Find where the given text appears and provide that cell's center as (x, y) coordinate. 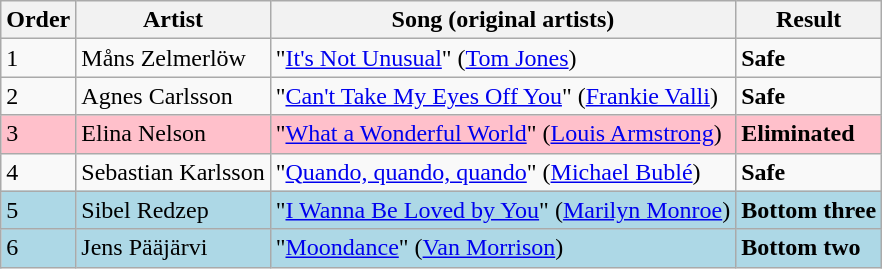
Bottom two (809, 248)
1 (38, 58)
Result (809, 20)
6 (38, 248)
"Quando, quando, quando" (Michael Bublé) (503, 172)
4 (38, 172)
"Moondance" (Van Morrison) (503, 248)
"What a Wonderful World" (Louis Armstrong) (503, 134)
Order (38, 20)
Sibel Redzep (173, 210)
Bottom three (809, 210)
Artist (173, 20)
5 (38, 210)
Jens Pääjärvi (173, 248)
Eliminated (809, 134)
"I Wanna Be Loved by You" (Marilyn Monroe) (503, 210)
Agnes Carlsson (173, 96)
Elina Nelson (173, 134)
Sebastian Karlsson (173, 172)
Måns Zelmerlöw (173, 58)
"Can't Take My Eyes Off You" (Frankie Valli) (503, 96)
2 (38, 96)
3 (38, 134)
"It's Not Unusual" (Tom Jones) (503, 58)
Song (original artists) (503, 20)
